Scan for the cell matching the given text and deliver its [X, Y] coordinate at center. 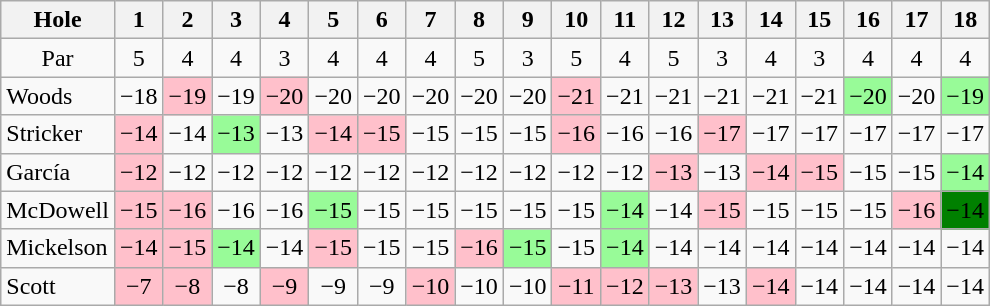
6 [382, 20]
Woods [58, 96]
−7 [138, 286]
8 [480, 20]
9 [528, 20]
García [58, 172]
−18 [138, 96]
12 [674, 20]
10 [576, 20]
Hole [58, 20]
11 [626, 20]
7 [430, 20]
16 [868, 20]
1 [138, 20]
−11 [576, 286]
18 [966, 20]
15 [820, 20]
McDowell [58, 210]
Stricker [58, 134]
2 [188, 20]
17 [916, 20]
Par [58, 58]
Mickelson [58, 248]
13 [722, 20]
14 [770, 20]
Scott [58, 286]
